Scan for the cell matching the given text and deliver its (X, Y) coordinate at center. 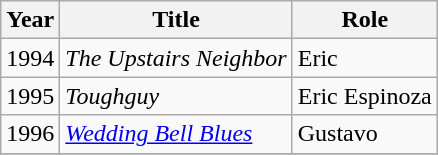
Eric (364, 58)
Title (176, 20)
Role (364, 20)
Year (30, 20)
1996 (30, 134)
Toughguy (176, 96)
Wedding Bell Blues (176, 134)
1994 (30, 58)
Eric Espinoza (364, 96)
The Upstairs Neighbor (176, 58)
Gustavo (364, 134)
1995 (30, 96)
